Provide the [X, Y] coordinate of the cell's center where the given text is located.  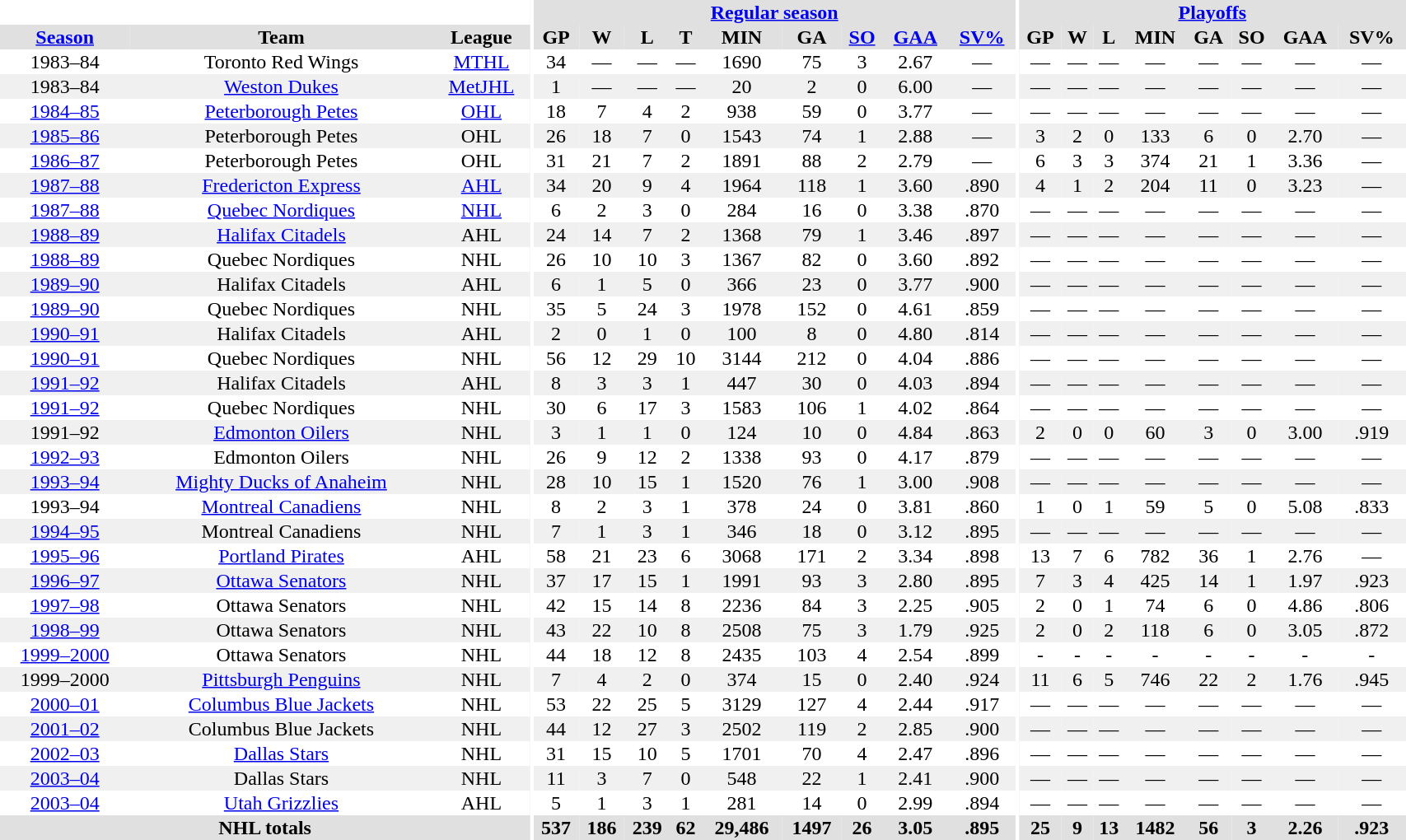
3.38 [915, 210]
5.08 [1305, 506]
782 [1155, 556]
346 [742, 531]
Toronto Red Wings [281, 62]
3144 [742, 358]
1543 [742, 136]
4.03 [915, 383]
1.79 [915, 630]
.864 [982, 408]
537 [555, 828]
.892 [982, 259]
1978 [742, 309]
171 [811, 556]
3.36 [1305, 161]
Utah Grizzlies [281, 803]
281 [742, 803]
.860 [982, 506]
2000–01 [64, 704]
2.47 [915, 754]
T [685, 37]
2236 [742, 605]
1367 [742, 259]
79 [811, 235]
1991 [742, 581]
76 [811, 482]
3068 [742, 556]
366 [742, 284]
.859 [982, 309]
.899 [982, 655]
MTHL [482, 62]
1.76 [1305, 679]
127 [811, 704]
League [482, 37]
NHL totals [265, 828]
3129 [742, 704]
2.76 [1305, 556]
284 [742, 210]
.870 [982, 210]
2.70 [1305, 136]
152 [811, 309]
Team [281, 37]
4.84 [915, 432]
2502 [742, 729]
2.40 [915, 679]
58 [555, 556]
4.80 [915, 334]
1985–86 [64, 136]
Weston Dukes [281, 86]
28 [555, 482]
82 [811, 259]
.872 [1371, 630]
2002–03 [64, 754]
548 [742, 778]
Portland Pirates [281, 556]
2.99 [915, 803]
1368 [742, 235]
2.88 [915, 136]
1994–95 [64, 531]
.863 [982, 432]
3.12 [915, 531]
.908 [982, 482]
36 [1209, 556]
37 [555, 581]
378 [742, 506]
1520 [742, 482]
60 [1155, 432]
3.34 [915, 556]
186 [601, 828]
1.97 [1305, 581]
2.25 [915, 605]
.806 [1371, 605]
212 [811, 358]
.925 [982, 630]
.945 [1371, 679]
.905 [982, 605]
119 [811, 729]
4.86 [1305, 605]
100 [742, 334]
Pittsburgh Penguins [281, 679]
103 [811, 655]
1964 [742, 185]
1986–87 [64, 161]
425 [1155, 581]
Regular season [774, 12]
43 [555, 630]
62 [685, 828]
447 [742, 383]
Mighty Ducks of Anaheim [281, 482]
4.61 [915, 309]
29,486 [742, 828]
.886 [982, 358]
2.54 [915, 655]
1984–85 [64, 111]
3.46 [915, 235]
3.23 [1305, 185]
Fredericton Express [281, 185]
.896 [982, 754]
2435 [742, 655]
.924 [982, 679]
1338 [742, 457]
2001–02 [64, 729]
2.44 [915, 704]
938 [742, 111]
.898 [982, 556]
124 [742, 432]
MetJHL [482, 86]
133 [1155, 136]
.833 [1371, 506]
1992–93 [64, 457]
1482 [1155, 828]
4.02 [915, 408]
1497 [811, 828]
88 [811, 161]
2.26 [1305, 828]
27 [647, 729]
1995–96 [64, 556]
6.00 [915, 86]
2.41 [915, 778]
.814 [982, 334]
2.80 [915, 581]
3.81 [915, 506]
16 [811, 210]
.897 [982, 235]
70 [811, 754]
239 [647, 828]
.879 [982, 457]
35 [555, 309]
1998–99 [64, 630]
1583 [742, 408]
2.79 [915, 161]
53 [555, 704]
2.85 [915, 729]
4.17 [915, 457]
1690 [742, 62]
29 [647, 358]
1996–97 [64, 581]
2508 [742, 630]
Playoffs [1212, 12]
2.67 [915, 62]
204 [1155, 185]
42 [555, 605]
1701 [742, 754]
.917 [982, 704]
106 [811, 408]
.890 [982, 185]
1891 [742, 161]
84 [811, 605]
.919 [1371, 432]
4.04 [915, 358]
1997–98 [64, 605]
Season [64, 37]
746 [1155, 679]
